Detect which cell encompasses the target text, then output its (x, y) center coordinate. 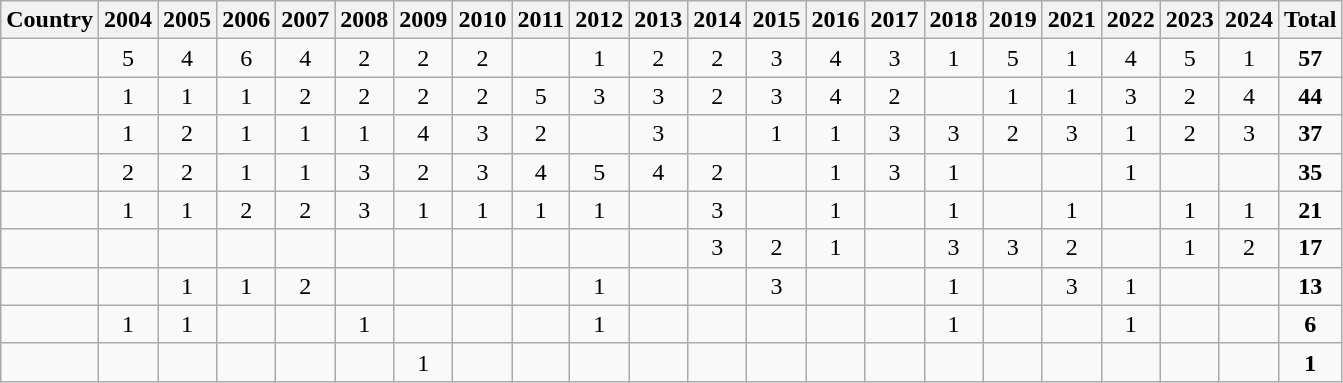
2024 (1248, 20)
2014 (718, 20)
37 (1310, 134)
2015 (776, 20)
2010 (482, 20)
2007 (306, 20)
2013 (658, 20)
2022 (1130, 20)
35 (1310, 172)
2012 (600, 20)
13 (1310, 286)
2018 (954, 20)
57 (1310, 58)
2016 (836, 20)
2006 (246, 20)
2011 (541, 20)
2023 (1190, 20)
2017 (894, 20)
44 (1310, 96)
2005 (188, 20)
2008 (364, 20)
2019 (1012, 20)
21 (1310, 210)
Total (1310, 20)
2021 (1072, 20)
17 (1310, 248)
Country (50, 20)
2004 (128, 20)
2009 (424, 20)
